For the text-containing cell, return its midpoint in (X, Y) coordinate format. 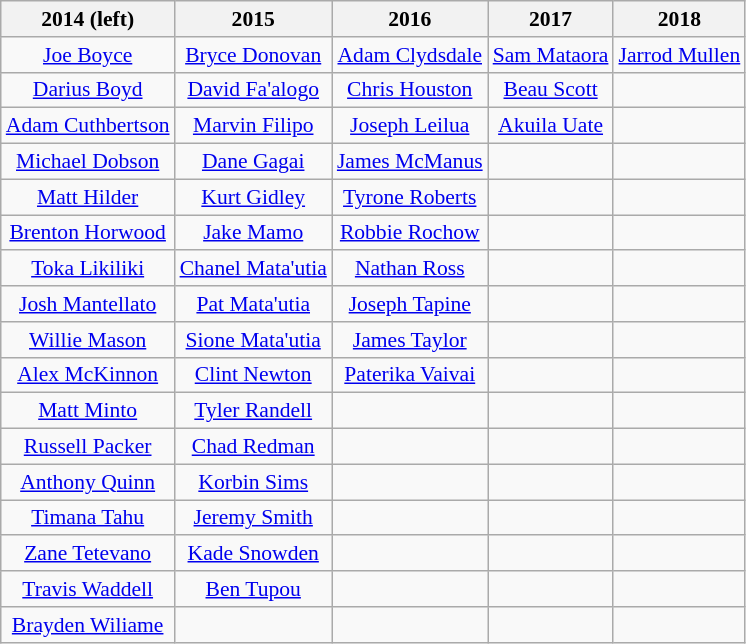
Alex McKinnon (88, 375)
Matt Minto (88, 411)
Kurt Gidley (254, 197)
Joseph Tapine (410, 304)
Nathan Ross (410, 269)
2015 (254, 19)
Toka Likiliki (88, 269)
Chad Redman (254, 447)
Jeremy Smith (254, 518)
Jarrod Mullen (679, 55)
Brayden Wiliame (88, 625)
Chanel Mata'utia (254, 269)
Josh Mantellato (88, 304)
Sam Mataora (551, 55)
Chris Houston (410, 90)
David Fa'alogo (254, 90)
Anthony Quinn (88, 482)
Ben Tupou (254, 589)
Tyler Randell (254, 411)
Pat Mata'utia (254, 304)
Jake Mamo (254, 233)
Timana Tahu (88, 518)
2017 (551, 19)
Robbie Rochow (410, 233)
Darius Boyd (88, 90)
Sione Mata'utia (254, 340)
Brenton Horwood (88, 233)
Bryce Donovan (254, 55)
Joseph Leilua (410, 126)
James McManus (410, 162)
Travis Waddell (88, 589)
Michael Dobson (88, 162)
Matt Hilder (88, 197)
2014 (left) (88, 19)
Zane Tetevano (88, 554)
Willie Mason (88, 340)
Adam Cuthbertson (88, 126)
Beau Scott (551, 90)
Joe Boyce (88, 55)
2016 (410, 19)
Kade Snowden (254, 554)
Marvin Filipo (254, 126)
Tyrone Roberts (410, 197)
Akuila Uate (551, 126)
2018 (679, 19)
Dane Gagai (254, 162)
Korbin Sims (254, 482)
Paterika Vaivai (410, 375)
James Taylor (410, 340)
Clint Newton (254, 375)
Adam Clydsdale (410, 55)
Russell Packer (88, 447)
